Return (x, y) of the center of cell containing provided text 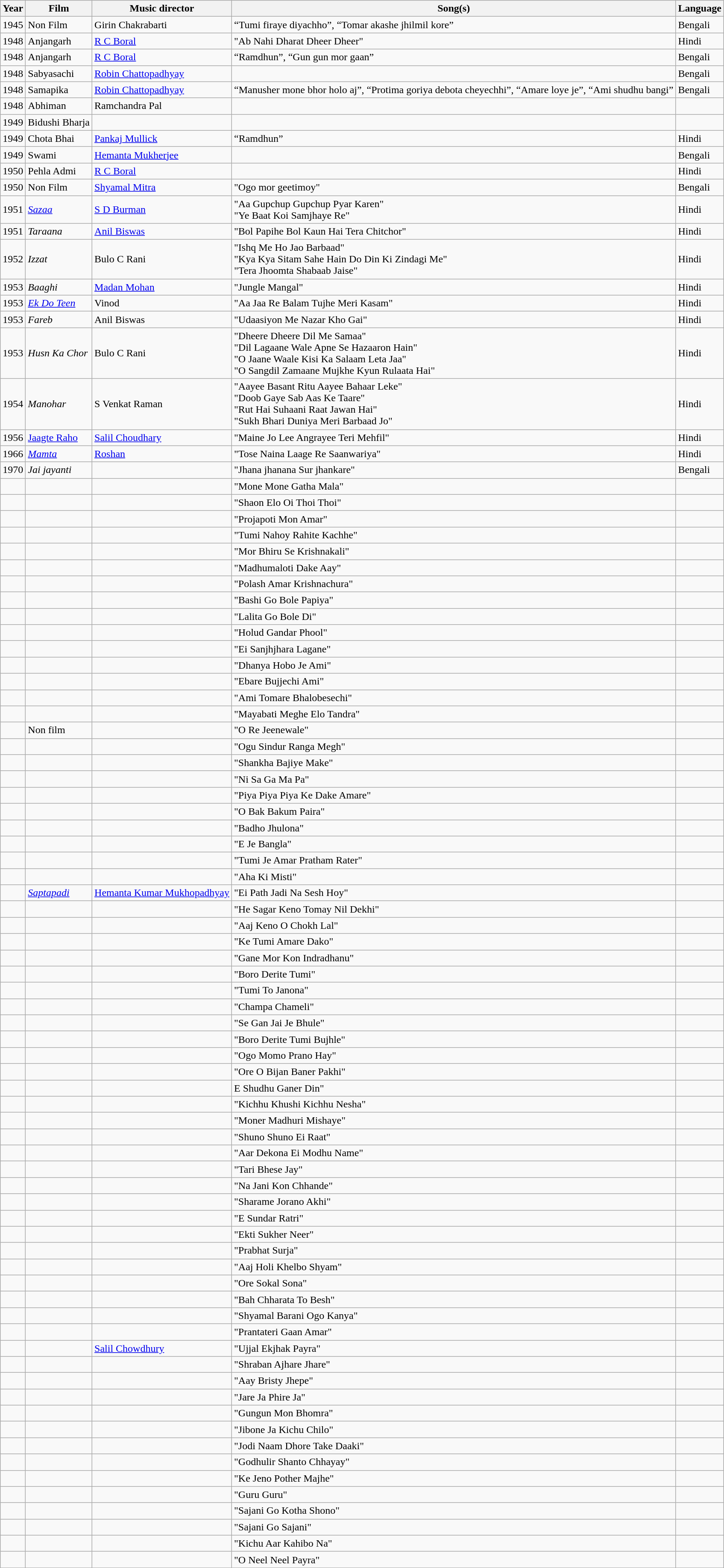
"Shraban Ajhare Jhare" (454, 1365)
"Jodi Naam Dhore Take Daaki" (454, 1446)
Jaagte Raho (59, 438)
"Mayabati Meghe Elo Tandra" (454, 714)
"Ami Tomare Bhalobesechi" (454, 698)
"Madhumaloti Dake Aay" (454, 568)
"He Sagar Keno Tomay Nil Dekhi" (454, 909)
Fareb (59, 320)
"Ogu Sindur Ranga Megh" (454, 746)
"Badho Jhulona" (454, 828)
Jai jayanti (59, 470)
Swami (59, 155)
"Jibone Ja Kichu Chilo" (454, 1430)
"Ke Jeno Pother Majhe" (454, 1478)
"O Bak Bakum Paira" (454, 811)
"Aar Dekona Ei Modhu Name" (454, 1153)
Pankaj Mullick (162, 138)
Ramchandra Pal (162, 106)
"O Re Jeenewale" (454, 730)
"Shyamal Barani Ogo Kanya" (454, 1315)
"Maine Jo Lee Angrayee Teri Mehfil" (454, 438)
"Polash Amar Krishnachura" (454, 584)
"Holud Gandar Phool" (454, 633)
“Ramdhun” (454, 138)
"Na Jani Kon Chhande" (454, 1186)
"Piya Piya Piya Ke Dake Amare" (454, 795)
E Shudhu Ganer Din" (454, 1088)
"Mone Mone Gatha Mala" (454, 486)
"Ei Sanjhjhara Lagane" (454, 649)
"Tumi Je Amar Pratham Rater" (454, 860)
"Boro Derite Tumi Bujhle" (454, 1039)
Chota Bhai (59, 138)
"Gungun Mon Bhomra" (454, 1413)
"Ni Sa Ga Ma Pa" (454, 779)
"E Sundar Ratri" (454, 1218)
"Bashi Go Bole Papiya" (454, 600)
Izzat (59, 259)
1956 (13, 438)
"Ishq Me Ho Jao Barbaad" "Kya Kya Sitam Sahe Hain Do Din Ki Zindagi Me" "Tera Jhoomta Shabaab Jaise" (454, 259)
1952 (13, 259)
"Lalita Go Bole Di" (454, 617)
Vinod (162, 303)
Saptapadi (59, 893)
1970 (13, 470)
"Gane Mor Kon Indradhanu" (454, 958)
"Boro Derite Tumi" (454, 974)
Pehla Admi (59, 171)
Husn Ka Chor (59, 353)
"Projapoti Mon Amar" (454, 519)
"Ab Nahi Dharat Dheer Dheer" (454, 41)
Hemanta Mukherjee (162, 155)
Non film (59, 730)
"E Je Bangla" (454, 844)
Mamta (59, 454)
Abhiman (59, 106)
"Jhana jhanana Sur jhankare" (454, 470)
Year (13, 9)
"Ke Tumi Amare Dako" (454, 942)
Girin Chakrabarti (162, 25)
1954 (13, 404)
1966 (13, 454)
"Ogo Momo Prano Hay" (454, 1055)
"Ebare Bujjechi Ami" (454, 681)
"Sajani Go Kotha Shono" (454, 1511)
Film (59, 9)
"Champa Chameli" (454, 1007)
"Aha Ki Misti" (454, 877)
"Godhulir Shanto Chhayay" (454, 1462)
"Bol Papihe Bol Kaun Hai Tera Chitchor" (454, 232)
Sabyasachi (59, 73)
"Tumi Nahoy Rahite Kachhe" (454, 535)
"Aayee Basant Ritu Aayee Bahaar Leke" "Doob Gaye Sab Aas Ke Taare" "Rut Hai Suhaani Raat Jawan Hai" "Sukh Bhari Duniya Meri Barbaad Jo" (454, 404)
"Ore O Bijan Baner Pakhi" (454, 1072)
"Sajani Go Sajani" (454, 1527)
"Aaj Keno O Chokh Lal" (454, 925)
S Venkat Raman (162, 404)
Roshan (162, 454)
"Prabhat Surja" (454, 1251)
Samapika (59, 90)
"Shankha Bajiye Make" (454, 763)
"Ore Sokal Sona" (454, 1283)
"Ujjal Ekjhak Payra" (454, 1348)
"Shuno Shuno Ei Raat" (454, 1137)
"Udaasiyon Me Nazar Kho Gai" (454, 320)
Salil Choudhary (162, 438)
Madan Mohan (162, 287)
Bidushi Bharja (59, 122)
"Shaon Elo Oi Thoi Thoi" (454, 502)
"Aa Gupchup Gupchup Pyar Karen" "Ye Baat Koi Samjhaye Re" (454, 209)
"Kichu Aar Kahibo Na" (454, 1543)
"Bah Chharata To Besh" (454, 1299)
"O Neel Neel Payra" (454, 1559)
"Sharame Jorano Akhi" (454, 1202)
"Kichhu Khushi Kichhu Nesha" (454, 1104)
"Aaj Holi Khelbo Shyam" (454, 1267)
“Manusher mone bhor holo aj”, “Protima goriya debota cheyechhi”, “Amare loye je”, “Ami shudhu bangi” (454, 90)
"Guru Guru" (454, 1495)
Manohar (59, 404)
S D Burman (162, 209)
"Jungle Mangal" (454, 287)
Music director (162, 9)
"Prantateri Gaan Amar" (454, 1332)
"Jare Ja Phire Ja" (454, 1397)
Taraana (59, 232)
Song(s) (454, 9)
Salil Chowdhury (162, 1348)
"Tari Bhese Jay" (454, 1169)
“Tumi firaye diyachho”, “Tomar akashe jhilmil kore” (454, 25)
"Ogo mor geetimoy" (454, 187)
"Dhanya Hobo Je Ami" (454, 665)
Shyamal Mitra (162, 187)
1945 (13, 25)
Hemanta Kumar Mukhopadhyay (162, 893)
Ek Do Teen (59, 303)
"Moner Madhuri Mishaye" (454, 1121)
"Tumi To Janona" (454, 990)
"Ekti Sukher Neer" (454, 1234)
Language (700, 9)
"Ei Path Jadi Na Sesh Hoy" (454, 893)
"Se Gan Jai Je Bhule" (454, 1023)
Baaghi (59, 287)
"Tose Naina Laage Re Saanwariya" (454, 454)
"Aa Jaa Re Balam Tujhe Meri Kasam" (454, 303)
“Ramdhun”, “Gun gun mor gaan” (454, 57)
Sazaa (59, 209)
"Mor Bhiru Se Krishnakali" (454, 551)
"Aay Bristy Jhepe" (454, 1381)
